Pinpoint the cell where the given text exists, returning its (X, Y) midpoint coordinate. 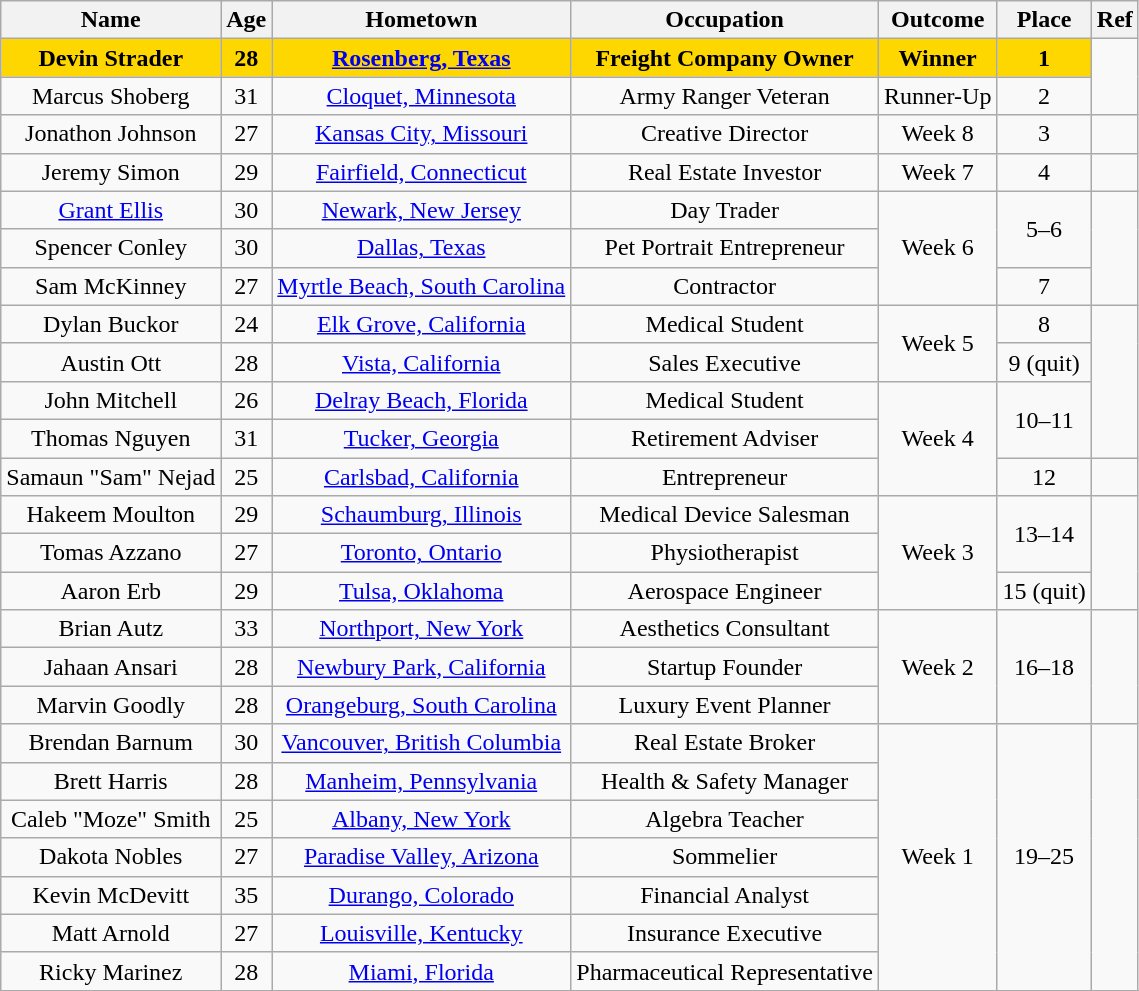
Ref (1114, 20)
Age (246, 20)
Place (1044, 20)
Week 4 (938, 438)
9 (quit) (1044, 362)
Luxury Event Planner (725, 705)
Manheim, Pennsylvania (422, 781)
Dallas, Texas (422, 248)
Hakeem Moulton (111, 515)
Army Ranger Veteran (725, 96)
Dakota Nobles (111, 857)
Matt Arnold (111, 933)
Occupation (725, 20)
Northport, New York (422, 629)
Algebra Teacher (725, 819)
Pharmaceutical Representative (725, 971)
Kansas City, Missouri (422, 134)
15 (quit) (1044, 591)
2 (1044, 96)
Elk Grove, California (422, 324)
5–6 (1044, 229)
Week 7 (938, 172)
Vista, California (422, 362)
Startup Founder (725, 667)
Rosenberg, Texas (422, 58)
Ricky Marinez (111, 971)
Week 2 (938, 667)
Fairfield, Connecticut (422, 172)
Delray Beach, Florida (422, 400)
Week 6 (938, 248)
Kevin McDevitt (111, 895)
Spencer Conley (111, 248)
Toronto, Ontario (422, 553)
Sommelier (725, 857)
Retirement Adviser (725, 438)
26 (246, 400)
Brett Harris (111, 781)
Financial Analyst (725, 895)
4 (1044, 172)
12 (1044, 477)
Myrtle Beach, South Carolina (422, 286)
Health & Safety Manager (725, 781)
Hometown (422, 20)
Miami, Florida (422, 971)
Cloquet, Minnesota (422, 96)
Name (111, 20)
Carlsbad, California (422, 477)
Durango, Colorado (422, 895)
Tomas Azzano (111, 553)
Newark, New Jersey (422, 210)
Outcome (938, 20)
Grant Ellis (111, 210)
Aerospace Engineer (725, 591)
Winner (938, 58)
Vancouver, British Columbia (422, 743)
Tucker, Georgia (422, 438)
Sam McKinney (111, 286)
Newbury Park, California (422, 667)
Jahaan Ansari (111, 667)
Week 5 (938, 343)
Sales Executive (725, 362)
Devin Strader (111, 58)
Aesthetics Consultant (725, 629)
John Mitchell (111, 400)
7 (1044, 286)
Jeremy Simon (111, 172)
Orangeburg, South Carolina (422, 705)
Medical Device Salesman (725, 515)
Caleb "Moze" Smith (111, 819)
19–25 (1044, 857)
3 (1044, 134)
33 (246, 629)
Entrepreneur (725, 477)
Albany, New York (422, 819)
Samaun "Sam" Nejad (111, 477)
Brian Autz (111, 629)
Pet Portrait Entrepreneur (725, 248)
Austin Ott (111, 362)
Real Estate Broker (725, 743)
Week 1 (938, 857)
Paradise Valley, Arizona (422, 857)
16–18 (1044, 667)
Dylan Buckor (111, 324)
Real Estate Investor (725, 172)
Aaron Erb (111, 591)
Insurance Executive (725, 933)
Day Trader (725, 210)
Jonathon Johnson (111, 134)
Physiotherapist (725, 553)
Marvin Goodly (111, 705)
1 (1044, 58)
Tulsa, Oklahoma (422, 591)
Week 3 (938, 553)
Louisville, Kentucky (422, 933)
Schaumburg, Illinois (422, 515)
Creative Director (725, 134)
8 (1044, 324)
10–11 (1044, 419)
24 (246, 324)
Freight Company Owner (725, 58)
Marcus Shoberg (111, 96)
Contractor (725, 286)
Week 8 (938, 134)
Runner-Up (938, 96)
35 (246, 895)
Thomas Nguyen (111, 438)
Brendan Barnum (111, 743)
13–14 (1044, 534)
